Search for the cell housing the specified text and yield its (X, Y) center coordinate. 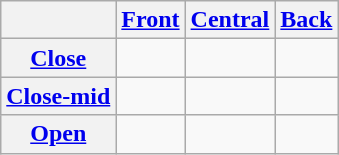
Back (306, 20)
Close (58, 58)
Front (150, 20)
Open (58, 134)
Close-mid (58, 96)
Central (230, 20)
